Locate the cell with the specified text and output its (X, Y) center coordinate. 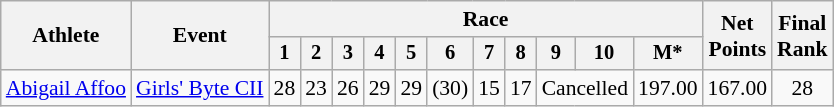
26 (348, 88)
9 (556, 54)
17 (521, 88)
6 (450, 54)
NetPoints (738, 36)
Event (200, 36)
197.00 (668, 88)
5 (411, 54)
1 (285, 54)
(30) (450, 88)
2 (316, 54)
15 (489, 88)
Abigail Affoo (66, 88)
Race (486, 19)
3 (348, 54)
167.00 (738, 88)
M* (668, 54)
8 (521, 54)
Girls' Byte CII (200, 88)
Cancelled (585, 88)
23 (316, 88)
7 (489, 54)
10 (604, 54)
Final Rank (802, 36)
Athlete (66, 36)
4 (380, 54)
